Capture the cell that displays the provided text and extract its [X, Y] central coordinate. 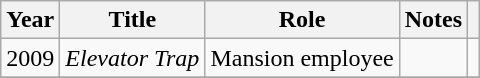
Notes [433, 20]
Elevator Trap [132, 58]
Role [302, 20]
2009 [30, 58]
Year [30, 20]
Mansion employee [302, 58]
Title [132, 20]
